Detect which cell encompasses the target text, then output its (X, Y) center coordinate. 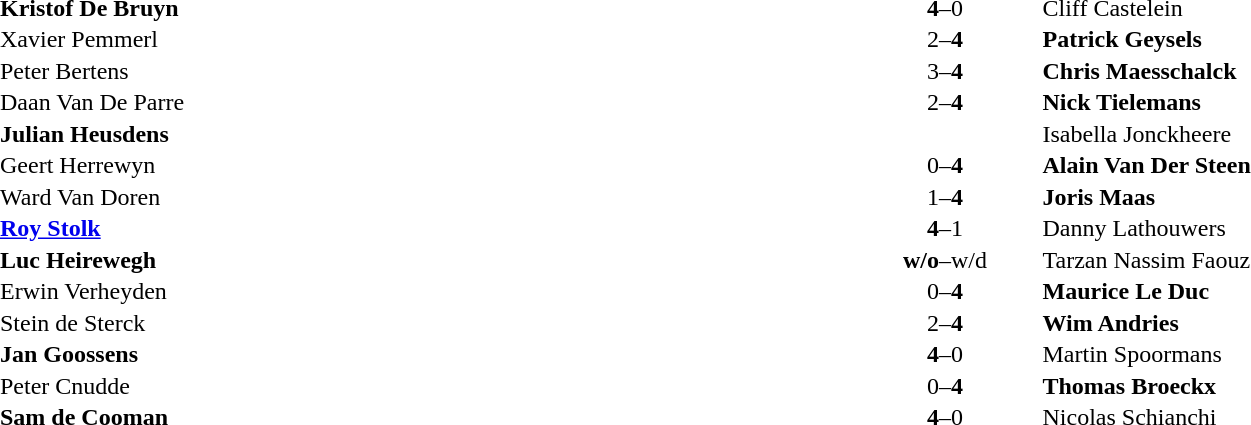
4–0 (944, 355)
3–4 (944, 71)
w/o–w/d (944, 260)
4–1 (944, 229)
1–4 (944, 197)
